Scan for the cell matching the given text and deliver its (X, Y) coordinate at center. 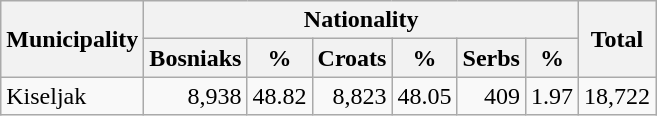
Croats (352, 58)
8,823 (352, 96)
8,938 (196, 96)
409 (491, 96)
48.05 (424, 96)
Serbs (491, 58)
Municipality (72, 39)
Total (618, 39)
1.97 (552, 96)
Bosniaks (196, 58)
Nationality (362, 20)
48.82 (280, 96)
18,722 (618, 96)
Kiseljak (72, 96)
